Identify which cell holds the provided text, then report its (X, Y) central coordinate. 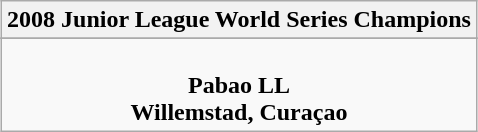
2008 Junior League World Series Champions (240, 20)
Pabao LLWillemstad, Curaçao (240, 85)
